Search for the cell housing the specified text and yield its (x, y) center coordinate. 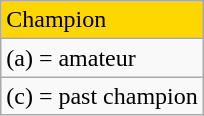
Champion (102, 20)
(a) = amateur (102, 58)
(c) = past champion (102, 96)
